Output the (X, Y) coordinate of the center of the cell containing the given text.  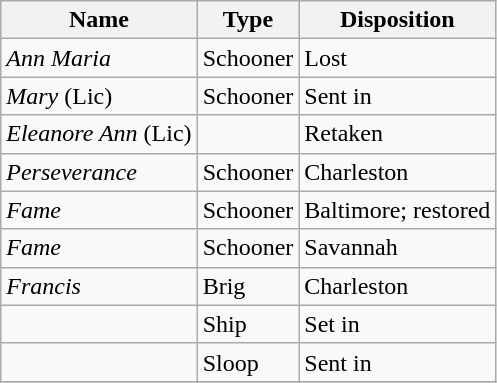
Ann Maria (99, 58)
Name (99, 20)
Ship (248, 324)
Lost (398, 58)
Retaken (398, 134)
Brig (248, 286)
Disposition (398, 20)
Francis (99, 286)
Baltimore; restored (398, 210)
Sloop (248, 362)
Set in (398, 324)
Savannah (398, 248)
Mary (Lic) (99, 96)
Type (248, 20)
Eleanore Ann (Lic) (99, 134)
Perseverance (99, 172)
